Provide the (x, y) coordinate of the cell's center where the given text is located.  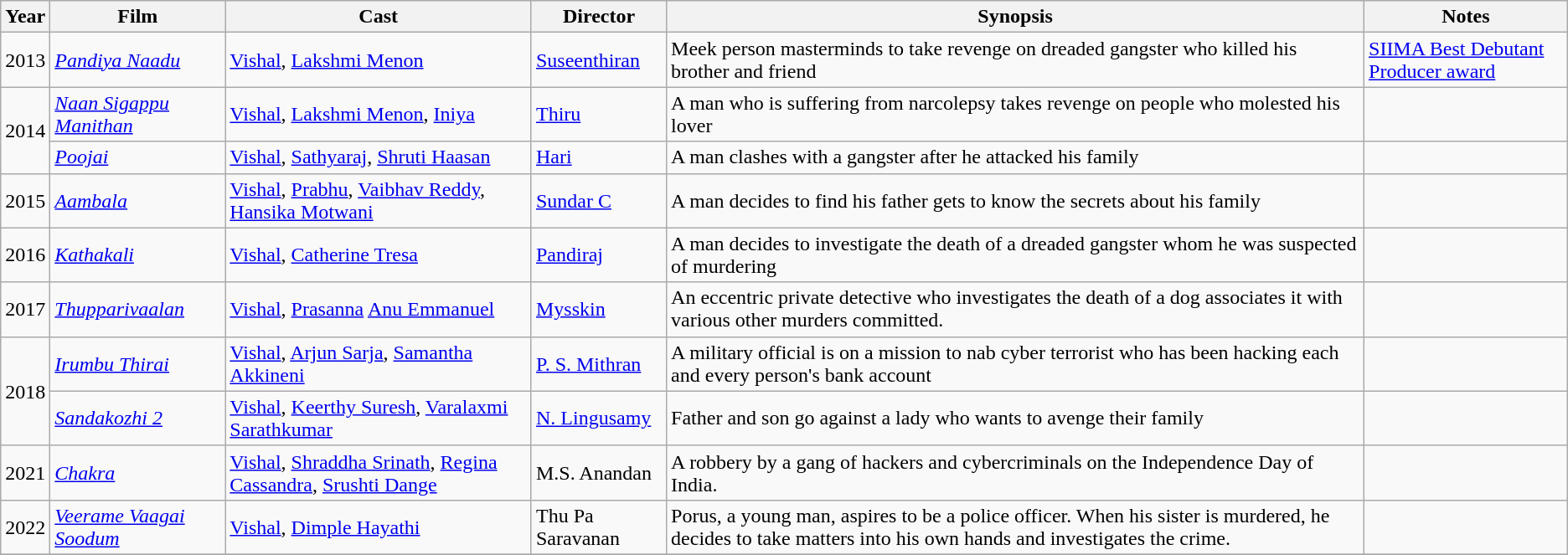
Thiru (598, 114)
Pandiraj (598, 254)
Vishal, Keerthy Suresh, Varalaxmi Sarathkumar (379, 419)
Mysskin (598, 310)
Suseenthiran (598, 60)
Director (598, 17)
SIIMA Best Debutant Producer award (1466, 60)
Meek person masterminds to take revenge on dreaded gangster who killed his brother and friend (1015, 60)
Hari (598, 157)
2014 (25, 131)
2015 (25, 201)
A military official is on a mission to nab cyber terrorist who has been hacking each and every person's bank account (1015, 363)
A robbery by a gang of hackers and cybercriminals on the Independence Day of India. (1015, 472)
Vishal, Shraddha Srinath, Regina Cassandra, Srushti Dange (379, 472)
Thu Pa Saravanan (598, 527)
A man decides to find his father gets to know the secrets about his family (1015, 201)
Film (137, 17)
Kathakali (137, 254)
A man clashes with a gangster after he attacked his family (1015, 157)
Vishal, Prasanna Anu Emmanuel (379, 310)
Pandiya Naadu (137, 60)
2018 (25, 391)
Sandakozhi 2 (137, 419)
An eccentric private detective who investigates the death of a dog associates it with various other murders committed. (1015, 310)
Vishal, Sathyaraj, Shruti Haasan (379, 157)
A man who is suffering from narcolepsy takes revenge on people who molested his lover (1015, 114)
Vishal, Catherine Tresa (379, 254)
2013 (25, 60)
2021 (25, 472)
Father and son go against a lady who wants to avenge their family (1015, 419)
Veerame Vaagai Soodum (137, 527)
M.S. Anandan (598, 472)
Notes (1466, 17)
P. S. Mithran (598, 363)
Poojai (137, 157)
Chakra (137, 472)
Vishal, Dimple Hayathi (379, 527)
N. Lingusamy (598, 419)
Irumbu Thirai (137, 363)
Vishal, Lakshmi Menon (379, 60)
2016 (25, 254)
Thupparivaalan (137, 310)
Vishal, Prabhu, Vaibhav Reddy, Hansika Motwani (379, 201)
Year (25, 17)
Vishal, Lakshmi Menon, Iniya (379, 114)
Naan Sigappu Manithan (137, 114)
A man decides to investigate the death of a dreaded gangster whom he was suspected of murdering (1015, 254)
Aambala (137, 201)
2017 (25, 310)
Vishal, Arjun Sarja, Samantha Akkineni (379, 363)
2022 (25, 527)
Cast (379, 17)
Sundar C (598, 201)
Synopsis (1015, 17)
